From the cell containing the given text, extract its center point as [X, Y] coordinate. 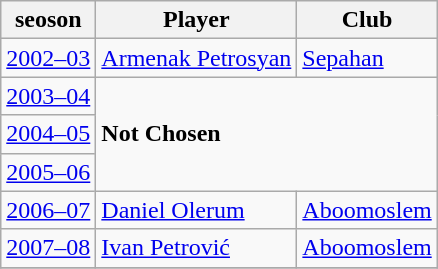
Sepahan [367, 58]
Armenak Petrosyan [196, 58]
seoson [48, 20]
2003–04 [48, 96]
2006–07 [48, 210]
Daniel Olerum [196, 210]
2007–08 [48, 248]
Club [367, 20]
2002–03 [48, 58]
2004–05 [48, 134]
2005–06 [48, 172]
Not Chosen [266, 134]
Ivan Petrović [196, 248]
Player [196, 20]
